Return [x, y] of the center of cell containing provided text 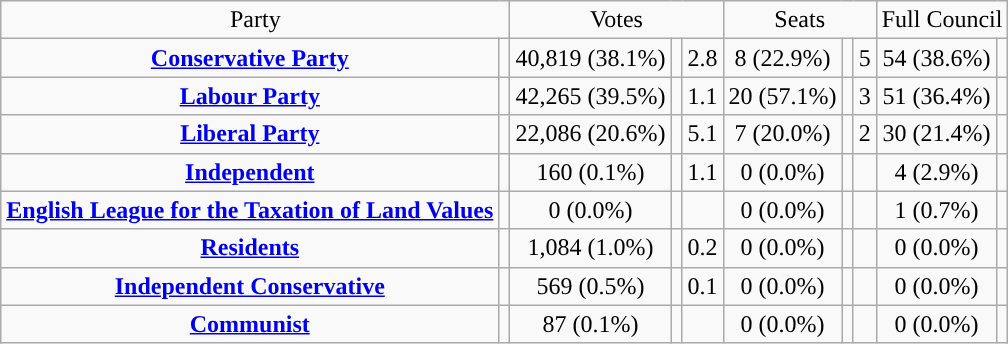
7 (20.0%) [782, 134]
Communist [250, 324]
5.1 [702, 134]
Independent Conservative [250, 286]
Residents [250, 248]
0.1 [702, 286]
4 (2.9%) [936, 172]
1,084 (1.0%) [590, 248]
Full Council [942, 20]
Independent [250, 172]
English League for the Taxation of Land Values [250, 210]
30 (21.4%) [936, 134]
Party [256, 20]
87 (0.1%) [590, 324]
160 (0.1%) [590, 172]
54 (38.6%) [936, 58]
22,086 (20.6%) [590, 134]
42,265 (39.5%) [590, 96]
Seats [800, 20]
0.2 [702, 248]
2.8 [702, 58]
Conservative Party [250, 58]
Labour Party [250, 96]
Votes [616, 20]
2 [864, 134]
569 (0.5%) [590, 286]
1 (0.7%) [936, 210]
40,819 (38.1%) [590, 58]
51 (36.4%) [936, 96]
20 (57.1%) [782, 96]
3 [864, 96]
Liberal Party [250, 134]
5 [864, 58]
8 (22.9%) [782, 58]
